Extract the [x, y] coordinate from the center of the cell holding the provided text.  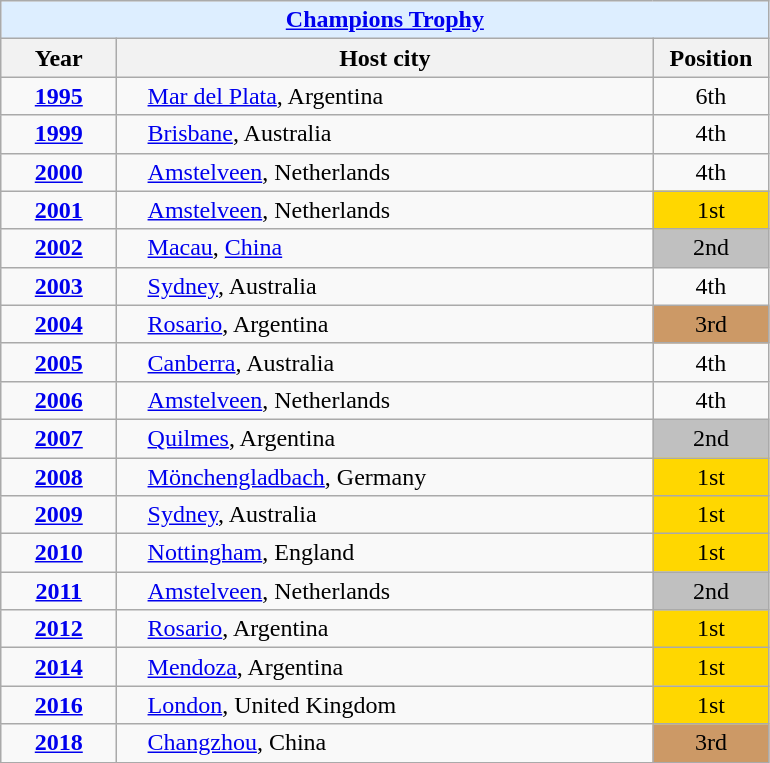
2012 [59, 629]
Quilmes, Argentina [385, 438]
2008 [59, 477]
Mendoza, Argentina [385, 667]
Position [711, 58]
London, United Kingdom [385, 705]
Macau, China [385, 248]
2006 [59, 400]
Mönchengladbach, Germany [385, 477]
Champions Trophy [385, 20]
2007 [59, 438]
2009 [59, 515]
2002 [59, 248]
2018 [59, 743]
2016 [59, 705]
1995 [59, 96]
2011 [59, 591]
Year [59, 58]
2000 [59, 172]
2003 [59, 286]
2004 [59, 324]
Host city [385, 58]
2010 [59, 553]
2005 [59, 362]
2001 [59, 210]
2014 [59, 667]
Brisbane, Australia [385, 134]
1999 [59, 134]
Canberra, Australia [385, 362]
Changzhou, China [385, 743]
6th [711, 96]
Mar del Plata, Argentina [385, 96]
Nottingham, England [385, 553]
